Detect which cell encompasses the target text, then output its (x, y) center coordinate. 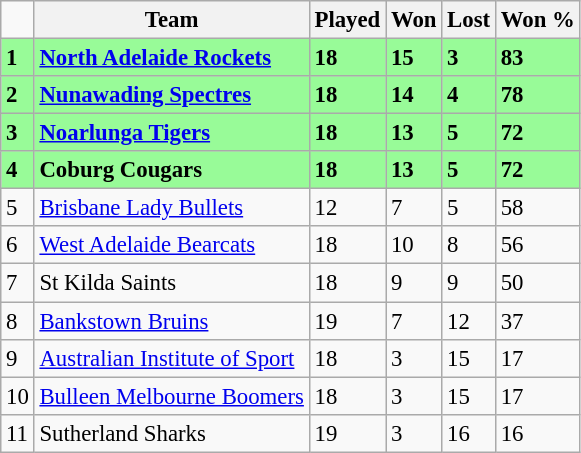
Noarlunga Tigers (172, 133)
1 (18, 58)
50 (538, 283)
St Kilda Saints (172, 283)
North Adelaide Rockets (172, 58)
Sutherland Sharks (172, 433)
78 (538, 95)
Nunawading Spectres (172, 95)
Bulleen Melbourne Boomers (172, 396)
58 (538, 208)
6 (18, 245)
37 (538, 321)
Lost (469, 20)
14 (414, 95)
Won % (538, 20)
Brisbane Lady Bullets (172, 208)
Won (414, 20)
Played (347, 20)
Team (172, 20)
West Adelaide Bearcats (172, 245)
Australian Institute of Sport (172, 358)
2 (18, 95)
56 (538, 245)
Bankstown Bruins (172, 321)
Coburg Cougars (172, 170)
83 (538, 58)
11 (18, 433)
